Output the (x, y) coordinate of the center of the cell containing the given text.  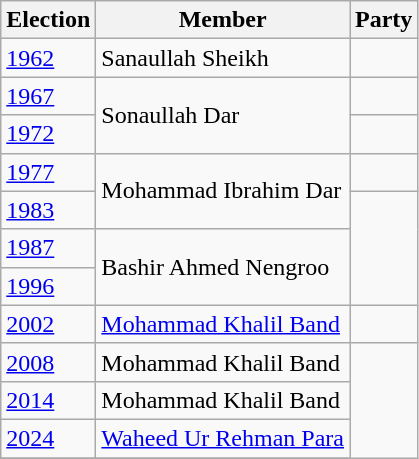
1977 (48, 172)
Sanaullah Sheikh (223, 58)
1962 (48, 58)
2024 (48, 438)
Sonaullah Dar (223, 115)
2014 (48, 400)
Member (223, 20)
Waheed Ur Rehman Para (223, 438)
2008 (48, 362)
1972 (48, 134)
Election (48, 20)
Mohammad Ibrahim Dar (223, 191)
2002 (48, 324)
1983 (48, 210)
Bashir Ahmed Nengroo (223, 267)
1987 (48, 248)
1996 (48, 286)
1967 (48, 96)
Party (384, 20)
